Locate the cell with the specified text and output its [x, y] center coordinate. 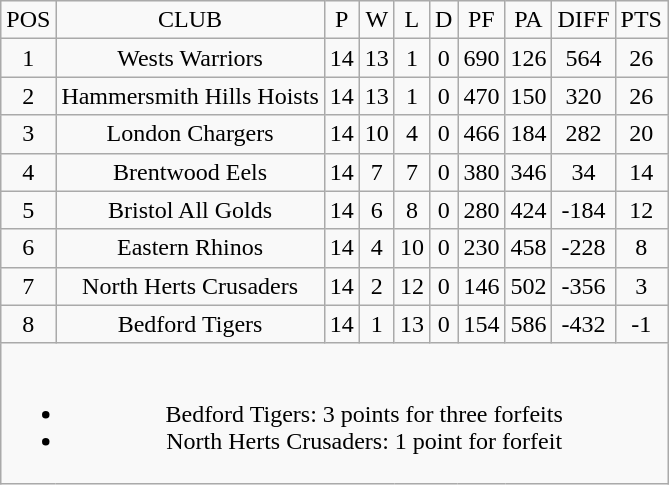
W [376, 20]
DIFF [584, 20]
-228 [584, 248]
280 [482, 210]
5 [28, 210]
CLUB [190, 20]
146 [482, 286]
Bedford Tigers [190, 324]
502 [528, 286]
PA [528, 20]
Bedford Tigers: 3 points for three forfeitsNorth Herts Crusaders: 1 point for forfeit [334, 413]
20 [641, 134]
North Herts Crusaders [190, 286]
586 [528, 324]
154 [482, 324]
-184 [584, 210]
Wests Warriors [190, 58]
P [342, 20]
690 [482, 58]
150 [528, 96]
320 [584, 96]
458 [528, 248]
PTS [641, 20]
-356 [584, 286]
470 [482, 96]
Eastern Rhinos [190, 248]
POS [28, 20]
126 [528, 58]
PF [482, 20]
-1 [641, 324]
34 [584, 172]
London Chargers [190, 134]
380 [482, 172]
424 [528, 210]
Brentwood Eels [190, 172]
D [443, 20]
Hammersmith Hills Hoists [190, 96]
-432 [584, 324]
230 [482, 248]
L [412, 20]
564 [584, 58]
346 [528, 172]
282 [584, 134]
466 [482, 134]
Bristol All Golds [190, 210]
184 [528, 134]
